From the cell containing the given text, extract its center point as [x, y] coordinate. 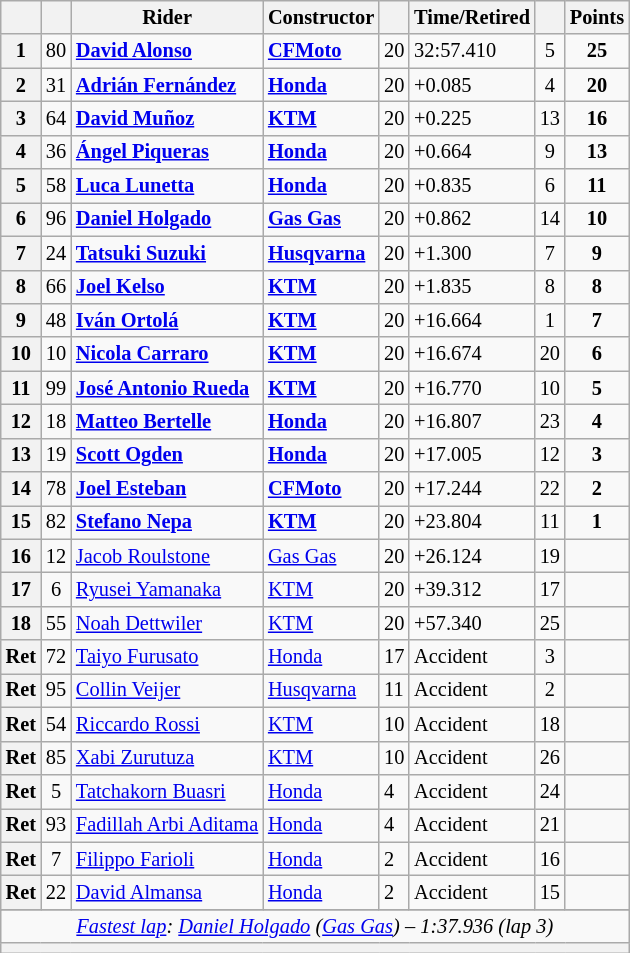
Daniel Holgado [167, 219]
Stefano Nepa [167, 522]
David Alonso [167, 51]
+16.674 [472, 354]
Taiyo Furusato [167, 657]
Rider [167, 17]
64 [56, 118]
Noah Dettwiler [167, 623]
80 [56, 51]
Iván Ortolá [167, 320]
+17.244 [472, 489]
Adrián Fernández [167, 85]
Points [597, 17]
54 [56, 724]
85 [56, 758]
96 [56, 219]
+23.804 [472, 522]
Ryusei Yamanaka [167, 589]
26 [550, 758]
+0.664 [472, 152]
+16.664 [472, 320]
55 [56, 623]
32:57.410 [472, 51]
93 [56, 825]
José Antonio Rueda [167, 388]
Matteo Bertelle [167, 421]
Time/Retired [472, 17]
Tatchakorn Buasri [167, 791]
82 [56, 522]
36 [56, 152]
+16.807 [472, 421]
Joel Kelso [167, 287]
66 [56, 287]
Constructor [321, 17]
+0.862 [472, 219]
+26.124 [472, 556]
Fadillah Arbi Aditama [167, 825]
David Muñoz [167, 118]
Tatsuki Suzuki [167, 253]
Nicola Carraro [167, 354]
Riccardo Rossi [167, 724]
72 [56, 657]
+16.770 [472, 388]
Joel Esteban [167, 489]
David Almansa [167, 892]
Fastest lap: Daniel Holgado (Gas Gas) – 1:37.936 (lap 3) [315, 926]
58 [56, 186]
Xabi Zurutuza [167, 758]
Scott Ogden [167, 455]
Jacob Roulstone [167, 556]
31 [56, 85]
+1.835 [472, 287]
+0.835 [472, 186]
Ángel Piqueras [167, 152]
+0.225 [472, 118]
+0.085 [472, 85]
Luca Lunetta [167, 186]
48 [56, 320]
95 [56, 690]
21 [550, 825]
Filippo Farioli [167, 859]
78 [56, 489]
+39.312 [472, 589]
+1.300 [472, 253]
+57.340 [472, 623]
99 [56, 388]
+17.005 [472, 455]
Collin Veijer [167, 690]
23 [550, 421]
